Capture the cell that displays the provided text and extract its (X, Y) central coordinate. 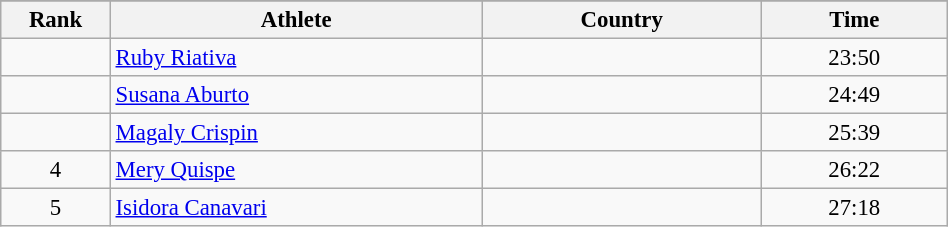
Magaly Crispin (296, 133)
5 (56, 208)
24:49 (854, 95)
Athlete (296, 20)
Country (622, 20)
Mery Quispe (296, 170)
26:22 (854, 170)
4 (56, 170)
Isidora Canavari (296, 208)
Ruby Riativa (296, 58)
27:18 (854, 208)
23:50 (854, 58)
25:39 (854, 133)
Rank (56, 20)
Time (854, 20)
Susana Aburto (296, 95)
